Extract the [x, y] coordinate from the center of the cell holding the provided text.  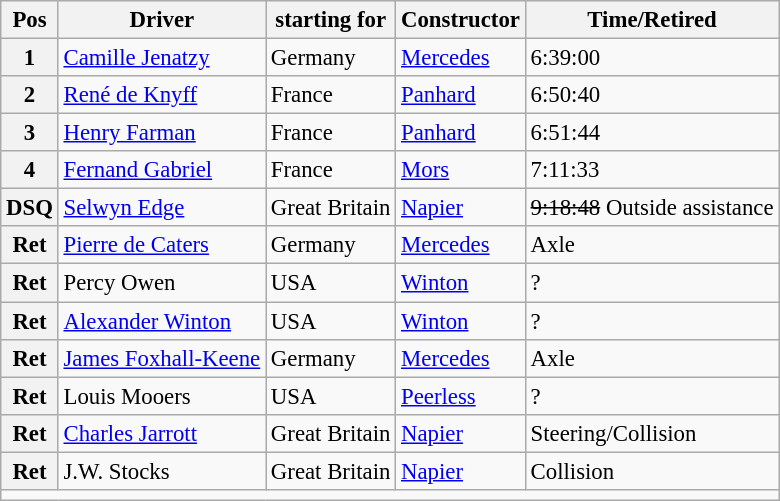
René de Knyff [162, 95]
9:18:48 Outside assistance [652, 208]
6:39:00 [652, 58]
Collision [652, 471]
J.W. Stocks [162, 471]
Time/Retired [652, 20]
Selwyn Edge [162, 208]
Percy Owen [162, 283]
Fernand Gabriel [162, 170]
2 [30, 95]
7:11:33 [652, 170]
Mors [461, 170]
Pos [30, 20]
Alexander Winton [162, 321]
Peerless [461, 396]
DSQ [30, 208]
6:51:44 [652, 133]
3 [30, 133]
1 [30, 58]
Pierre de Caters [162, 245]
Charles Jarrott [162, 433]
Steering/Collision [652, 433]
Camille Jenatzy [162, 58]
Henry Farman [162, 133]
Driver [162, 20]
Constructor [461, 20]
6:50:40 [652, 95]
James Foxhall-Keene [162, 358]
starting for [331, 20]
Louis Mooers [162, 396]
4 [30, 170]
